Determine the [x, y] coordinate at the center of the cell enclosing the given text.  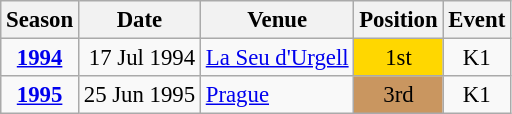
17 Jul 1994 [139, 58]
Position [398, 20]
Prague [276, 95]
Date [139, 20]
3rd [398, 95]
Venue [276, 20]
1994 [40, 58]
Season [40, 20]
25 Jun 1995 [139, 95]
1st [398, 58]
La Seu d'Urgell [276, 58]
Event [477, 20]
1995 [40, 95]
